Locate the cell with the specified text and output its (X, Y) center coordinate. 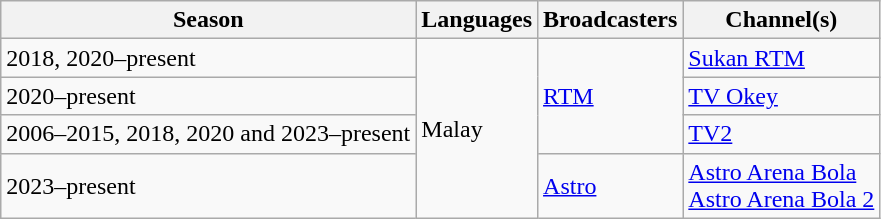
TV Okey (782, 96)
RTM (610, 96)
Channel(s) (782, 20)
Malay (477, 128)
2020–present (208, 96)
2006–2015, 2018, 2020 and 2023–present (208, 134)
TV2 (782, 134)
2023–present (208, 186)
Sukan RTM (782, 58)
Languages (477, 20)
Astro Arena BolaAstro Arena Bola 2 (782, 186)
Broadcasters (610, 20)
Season (208, 20)
Astro (610, 186)
2018, 2020–present (208, 58)
